Search for the cell housing the specified text and yield its [x, y] center coordinate. 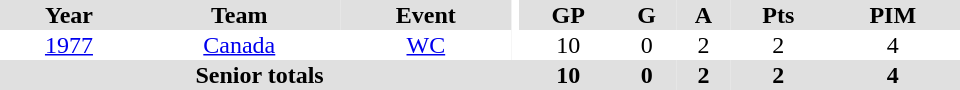
GP [568, 15]
Pts [778, 15]
Senior totals [260, 75]
Year [69, 15]
PIM [893, 15]
A [704, 15]
Canada [240, 45]
G [646, 15]
Event [426, 15]
WC [426, 45]
1977 [69, 45]
Team [240, 15]
